Locate the cell with the specified text and output its [X, Y] center coordinate. 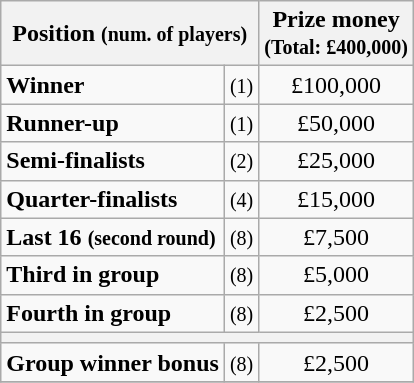
Prize money(Total: £400,000) [336, 34]
(2) [241, 161]
£5,000 [336, 275]
£7,500 [336, 237]
Runner-up [113, 123]
Quarter-finalists [113, 199]
Last 16 (second round) [113, 237]
£15,000 [336, 199]
Third in group [113, 275]
£25,000 [336, 161]
Position (num. of players) [130, 34]
Fourth in group [113, 313]
Winner [113, 85]
Group winner bonus [113, 362]
Semi-finalists [113, 161]
(4) [241, 199]
£50,000 [336, 123]
£100,000 [336, 85]
